Find where the given text appears and provide that cell's center as [X, Y] coordinate. 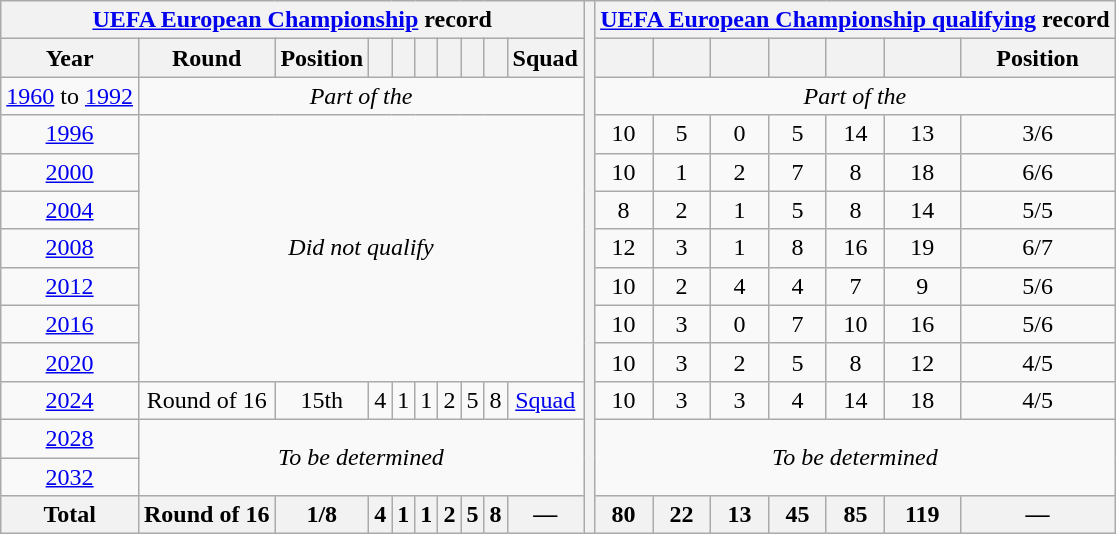
UEFA European Championship record [292, 20]
2020 [70, 362]
Year [70, 58]
9 [922, 286]
2000 [70, 172]
3/6 [1038, 134]
6/7 [1038, 248]
80 [624, 515]
2008 [70, 248]
1/8 [322, 515]
2024 [70, 400]
119 [922, 515]
Total [70, 515]
2004 [70, 210]
2032 [70, 477]
45 [798, 515]
1996 [70, 134]
5/5 [1038, 210]
22 [682, 515]
2028 [70, 438]
6/6 [1038, 172]
2016 [70, 324]
UEFA European Championship qualifying record [856, 20]
Did not qualify [360, 248]
1960 to 1992 [70, 96]
19 [922, 248]
15th [322, 400]
Round [206, 58]
85 [855, 515]
2012 [70, 286]
